Capture the cell that displays the provided text and extract its [X, Y] central coordinate. 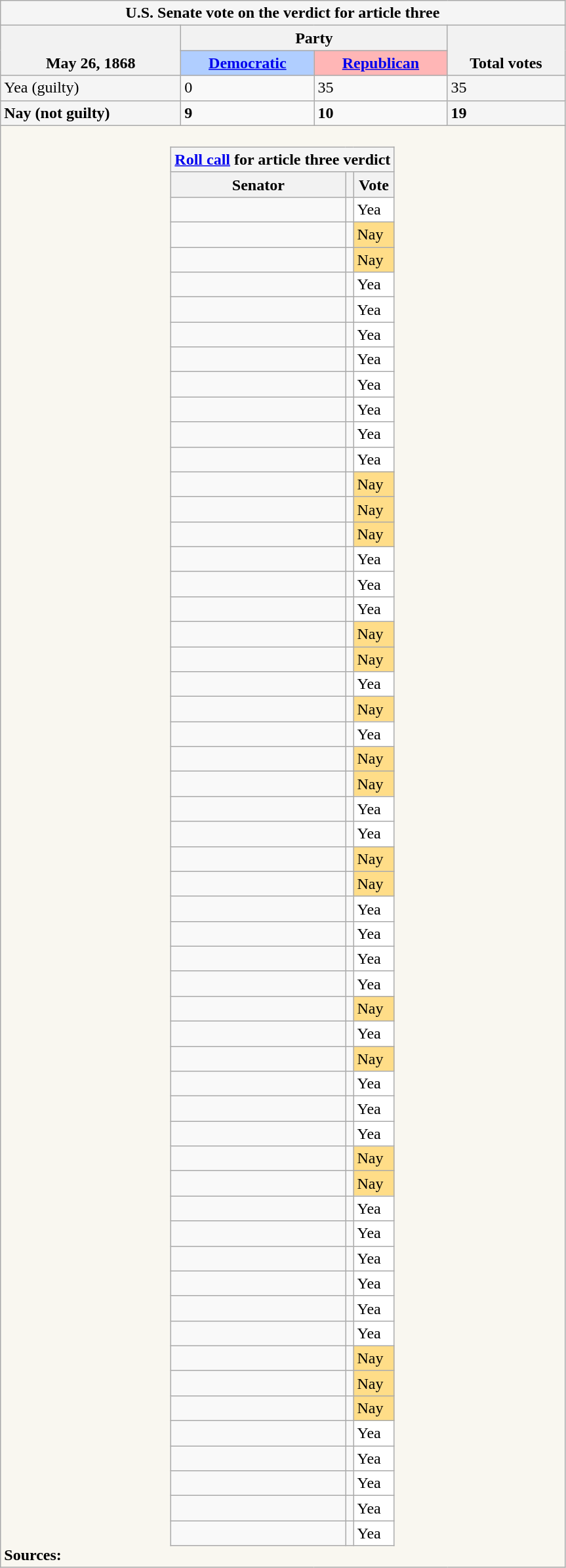
Roll call for article three verdict [283, 159]
9 [248, 113]
Republican [380, 63]
0 [248, 88]
Vote [374, 184]
Total votes [506, 51]
U.S. Senate vote on the verdict for article three [283, 13]
10 [380, 113]
Democratic [248, 63]
Senator [258, 184]
Party [314, 38]
19 [506, 113]
Nay (not guilty) [91, 113]
May 26, 1868 [91, 51]
Yea (guilty) [91, 88]
